Determine the [x, y] coordinate at the center of the cell enclosing the given text.  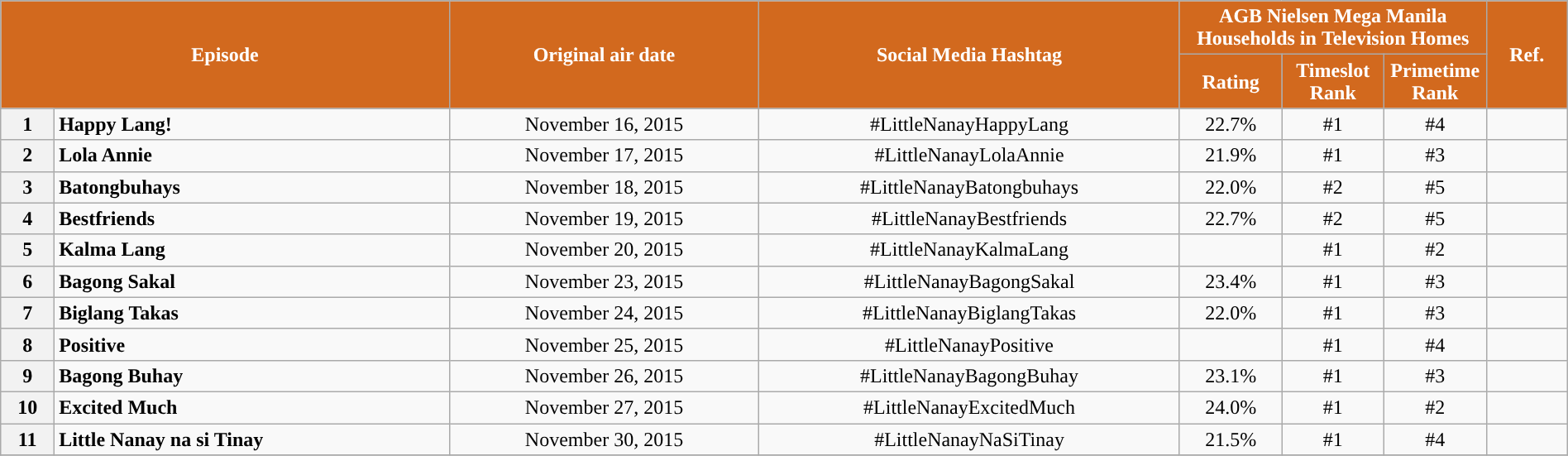
Excited Much [252, 407]
Original air date [604, 55]
November 19, 2015 [604, 218]
Primetime Rank [1436, 81]
4 [28, 218]
Rating [1231, 81]
Lola Annie [252, 156]
3 [28, 187]
Kalma Lang [252, 250]
#LittleNanayLolaAnnie [969, 156]
November 25, 2015 [604, 344]
10 [28, 407]
Bestfriends [252, 218]
#LittleNanayPositive [969, 344]
Episode [225, 55]
23.1% [1231, 376]
Positive [252, 344]
AGB Nielsen Mega Manila Households in Television Homes [1333, 28]
#LittleNanayExcitedMuch [969, 407]
1 [28, 124]
Little Nanay na si Tinay [252, 439]
5 [28, 250]
November 26, 2015 [604, 376]
7 [28, 313]
#LittleNanayBatongbuhays [969, 187]
Happy Lang! [252, 124]
#LittleNanayBagongBuhay [969, 376]
Timeslot Rank [1333, 81]
November 16, 2015 [604, 124]
11 [28, 439]
November 24, 2015 [604, 313]
November 20, 2015 [604, 250]
Batongbuhays [252, 187]
#LittleNanayBagongSakal [969, 281]
November 17, 2015 [604, 156]
6 [28, 281]
#LittleNanayBiglangTakas [969, 313]
Bagong Buhay [252, 376]
#LittleNanayHappyLang [969, 124]
9 [28, 376]
21.5% [1231, 439]
24.0% [1231, 407]
Biglang Takas [252, 313]
#LittleNanayNaSiTinay [969, 439]
Social Media Hashtag [969, 55]
8 [28, 344]
November 23, 2015 [604, 281]
23.4% [1231, 281]
November 18, 2015 [604, 187]
21.9% [1231, 156]
Bagong Sakal [252, 281]
November 30, 2015 [604, 439]
#LittleNanayKalmaLang [969, 250]
#LittleNanayBestfriends [969, 218]
2 [28, 156]
November 27, 2015 [604, 407]
Ref. [1527, 55]
